Return [X, Y] of the center of cell containing provided text 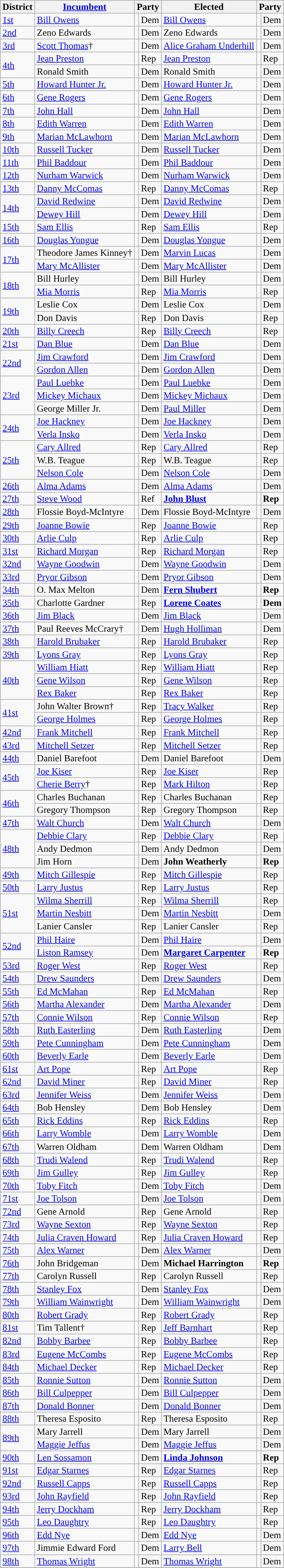
31st [18, 551]
97th [18, 1548]
8th [18, 123]
Cherie Berry† [84, 784]
12th [18, 175]
16th [18, 240]
96th [18, 1535]
5th [18, 84]
Linda Johnson [209, 1457]
John Blust [209, 499]
68th [18, 1160]
John Bridgeman [84, 1263]
Jeff Barnhart [209, 1328]
Alice Graham Underhill [209, 46]
Fern Shubert [209, 590]
Elected [209, 7]
79th [18, 1302]
58th [18, 1030]
26th [18, 486]
61st [18, 1069]
27th [18, 499]
George Miller Jr. [84, 408]
84th [18, 1367]
23rd [18, 395]
55th [18, 991]
John Walter Brown† [84, 706]
Marvin Lucas [209, 253]
89th [18, 1438]
Larry Bell [209, 1548]
78th [18, 1289]
Margaret Carpenter [209, 952]
Steve Wood [84, 499]
81st [18, 1328]
69th [18, 1172]
72nd [18, 1211]
17th [18, 259]
13th [18, 188]
91st [18, 1470]
Paul Reeves McCrary† [84, 628]
Tracy Walker [209, 706]
Jimmie Edward Ford [84, 1548]
66th [18, 1134]
83rd [18, 1354]
9th [18, 137]
53rd [18, 965]
57th [18, 1017]
67th [18, 1147]
32nd [18, 564]
34th [18, 590]
36th [18, 616]
71st [18, 1199]
Michael Harrington [209, 1263]
Scott Thomas† [84, 46]
6th [18, 98]
District [18, 7]
Incumbent [84, 7]
Ref [150, 499]
87th [18, 1406]
47th [18, 823]
75th [18, 1250]
2nd [18, 33]
22nd [18, 363]
10th [18, 149]
46th [18, 803]
45th [18, 777]
7th [18, 111]
21st [18, 344]
93rd [18, 1496]
42nd [18, 732]
94th [18, 1509]
37th [18, 628]
40th [18, 680]
59th [18, 1043]
56th [18, 1004]
63rd [18, 1095]
35th [18, 603]
98th [18, 1561]
25th [18, 460]
62nd [18, 1082]
49th [18, 875]
Theodore James Kinney† [84, 253]
14th [18, 207]
60th [18, 1056]
51st [18, 913]
92nd [18, 1484]
73rd [18, 1224]
52nd [18, 946]
29th [18, 525]
88th [18, 1419]
50th [18, 888]
28th [18, 512]
90th [18, 1457]
Hugh Holliman [209, 628]
48th [18, 849]
Liston Ramsey [84, 952]
Tim Tallent† [84, 1328]
John Weatherly [209, 862]
41st [18, 712]
4th [18, 65]
33rd [18, 577]
80th [18, 1315]
24th [18, 428]
44th [18, 758]
Lorene Coates [209, 603]
74th [18, 1237]
82nd [18, 1341]
43rd [18, 745]
86th [18, 1393]
77th [18, 1276]
Charlotte Gardner [84, 603]
Paul Miller [209, 408]
65th [18, 1121]
3rd [18, 46]
30th [18, 538]
15th [18, 227]
95th [18, 1522]
Mark Hilton [209, 784]
Jim Horn [84, 862]
20th [18, 331]
11th [18, 162]
O. Max Melton [84, 590]
64th [18, 1108]
38th [18, 642]
76th [18, 1263]
18th [18, 285]
85th [18, 1380]
70th [18, 1186]
1st [18, 20]
19th [18, 312]
39th [18, 655]
54th [18, 978]
Len Sossamon [84, 1457]
